Determine the (x, y) coordinate at the center of the cell enclosing the given text.  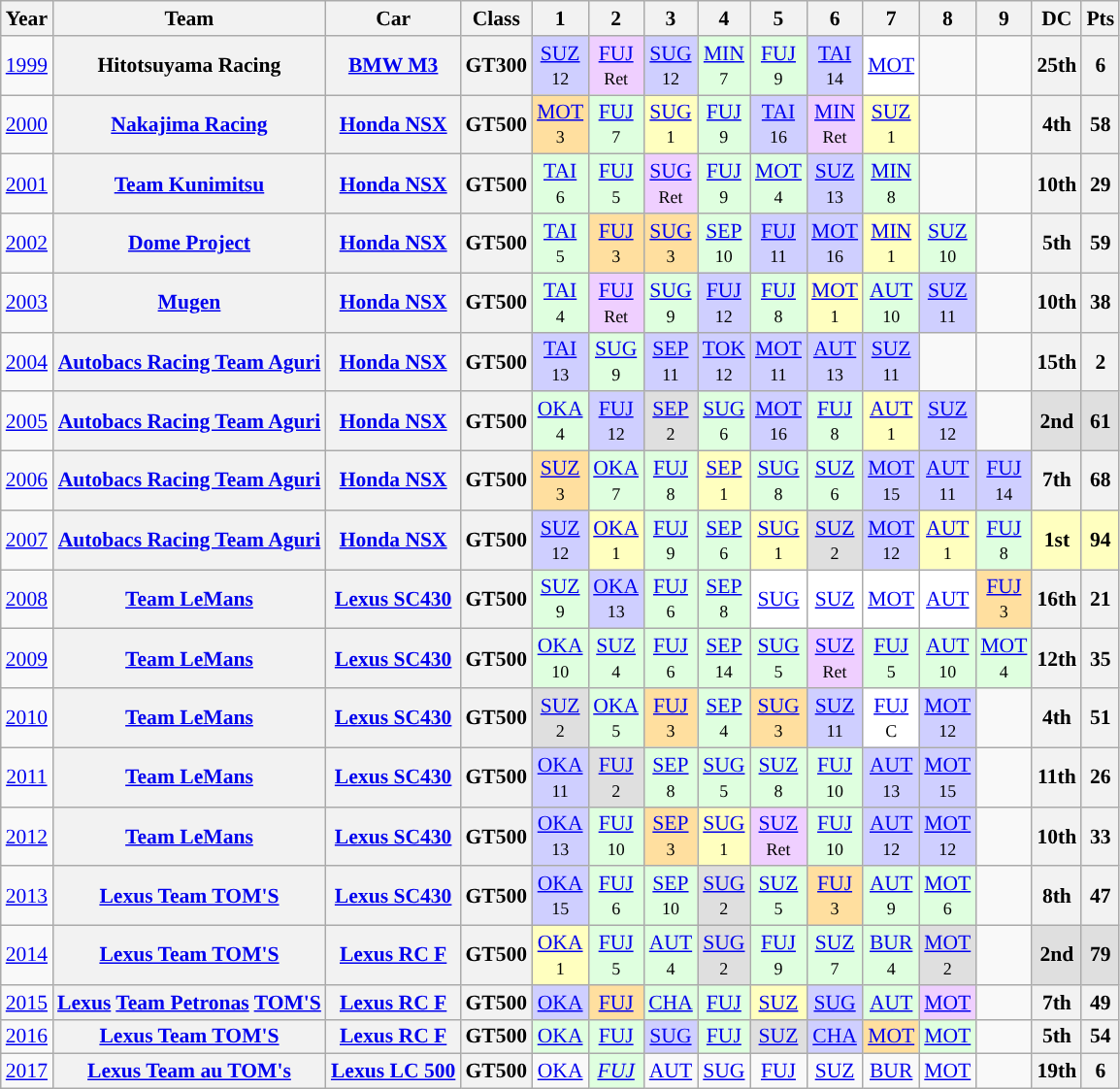
AUT9 (891, 897)
8 (947, 18)
47 (1101, 897)
16th (1056, 600)
TAI4 (560, 303)
OKA10 (560, 658)
2015 (27, 1003)
SEP14 (724, 658)
SUG8 (778, 481)
FUJ14 (1004, 481)
9 (1004, 18)
21 (1101, 600)
OKA15 (560, 897)
2003 (27, 303)
12th (1056, 658)
2009 (27, 658)
Hitotsuyama Racing (189, 66)
DC (1056, 18)
Team Kunimitsu (189, 184)
Dome Project (189, 243)
3 (671, 18)
2008 (27, 600)
SUZ10 (947, 243)
SUZ5 (778, 897)
SUG6 (724, 421)
BUR (891, 1072)
2014 (27, 955)
15th (1056, 361)
Class (496, 18)
SUZ3 (560, 481)
2012 (27, 837)
Lexus Team au TOM's (189, 1072)
MIN7 (724, 66)
TAI13 (560, 361)
54 (1101, 1037)
GT300 (496, 66)
SEP4 (724, 718)
Mugen (189, 303)
2011 (27, 776)
1999 (27, 66)
2016 (27, 1037)
SUZ7 (835, 955)
2017 (27, 1072)
2006 (27, 481)
SUGRet (671, 184)
MIN8 (891, 184)
TOK12 (724, 361)
FUJC (891, 718)
Year (27, 18)
Lexus Team Petronas TOM'S (189, 1003)
OKA4 (560, 421)
SEP1 (724, 481)
5 (778, 18)
Nakajima Racing (189, 124)
Pts (1101, 18)
AUT11 (947, 481)
26 (1101, 776)
Team (189, 18)
2005 (27, 421)
2007 (27, 540)
59 (1101, 243)
19th (1056, 1072)
11th (1056, 776)
38 (1101, 303)
MOT1 (835, 303)
MINRet (835, 124)
94 (1101, 540)
OKA7 (615, 481)
35 (1101, 658)
SUZ8 (778, 776)
TAI5 (560, 243)
SEP11 (671, 361)
SUZ13 (835, 184)
TAI16 (778, 124)
OKA11 (560, 776)
51 (1101, 718)
79 (1101, 955)
SUZ6 (835, 481)
SUG12 (671, 66)
MOT3 (560, 124)
FUJ7 (615, 124)
MOT2 (947, 955)
FUJ11 (778, 243)
BUR4 (891, 955)
49 (1101, 1003)
TAI14 (835, 66)
MOT6 (947, 897)
29 (1101, 184)
Car (393, 18)
4 (724, 18)
FUJ2 (615, 776)
2002 (27, 243)
TAI6 (560, 184)
2013 (27, 897)
SEP6 (724, 540)
SEP2 (671, 421)
1 (560, 18)
33 (1101, 837)
2000 (27, 124)
68 (1101, 481)
8th (1056, 897)
SUZ9 (560, 600)
61 (1101, 421)
7 (891, 18)
2001 (27, 184)
SUZ4 (615, 658)
Lexus LC 500 (393, 1072)
MOT11 (778, 361)
MIN1 (891, 243)
BMW M3 (393, 66)
OKA5 (615, 718)
25th (1056, 66)
58 (1101, 124)
AUT12 (891, 837)
SUZ1 (891, 124)
1st (1056, 540)
AUT4 (671, 955)
2004 (27, 361)
2010 (27, 718)
SEP3 (671, 837)
